Capture the cell that displays the provided text and extract its [X, Y] central coordinate. 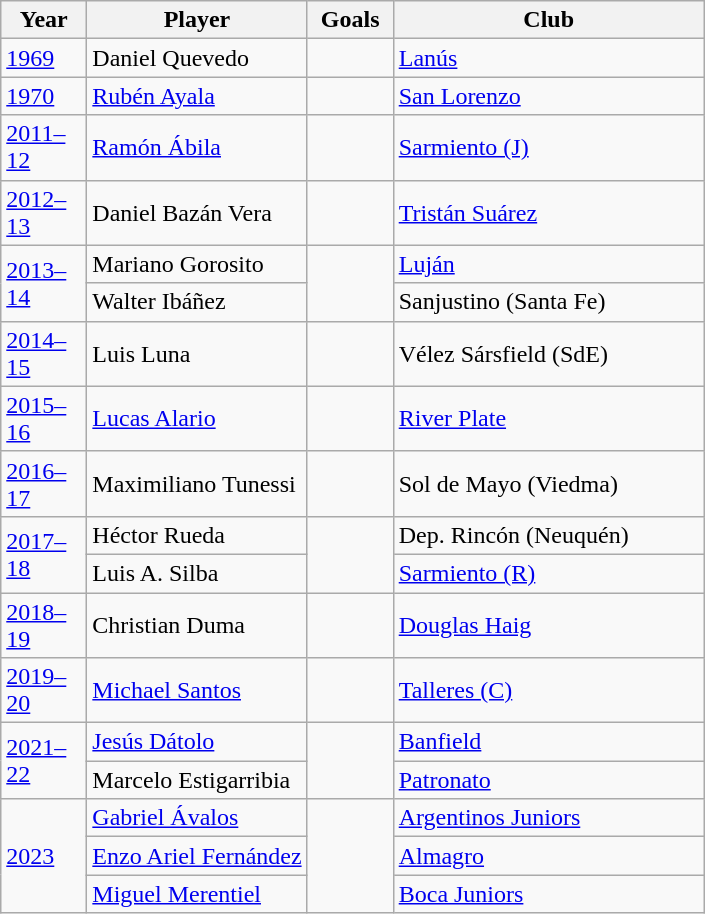
Vélez Sársfield (SdE) [548, 354]
2019–20 [44, 690]
Walter Ibáñez [197, 302]
Luis A. Silba [197, 573]
Tristán Suárez [548, 212]
Boca Juniors [548, 894]
2017–18 [44, 554]
Luján [548, 264]
Lucas Alario [197, 418]
2015–16 [44, 418]
Talleres (C) [548, 690]
Marcelo Estigarribia [197, 780]
Héctor Rueda [197, 535]
Maximiliano Tunessi [197, 484]
Sarmiento (J) [548, 148]
Argentinos Juniors [548, 818]
Ramón Ábila [197, 148]
Year [44, 20]
Sarmiento (R) [548, 573]
Player [197, 20]
2013–14 [44, 283]
Daniel Bazán Vera [197, 212]
Banfield [548, 742]
2012–13 [44, 212]
Michael Santos [197, 690]
Douglas Haig [548, 624]
Sol de Mayo (Viedma) [548, 484]
Enzo Ariel Fernández [197, 856]
Miguel Merentiel [197, 894]
Dep. Rincón (Neuquén) [548, 535]
Club [548, 20]
1970 [44, 96]
Goals [350, 20]
Gabriel Ávalos [197, 818]
Rubén Ayala [197, 96]
2018–19 [44, 624]
Christian Duma [197, 624]
River Plate [548, 418]
2014–15 [44, 354]
Patronato [548, 780]
2021–22 [44, 761]
Mariano Gorosito [197, 264]
Almagro [548, 856]
Lanús [548, 58]
2016–17 [44, 484]
2023 [44, 856]
1969 [44, 58]
Sanjustino (Santa Fe) [548, 302]
Luis Luna [197, 354]
2011–12 [44, 148]
Jesús Dátolo [197, 742]
San Lorenzo [548, 96]
Daniel Quevedo [197, 58]
